Provide the (x, y) coordinate of the cell's center where the given text is located.  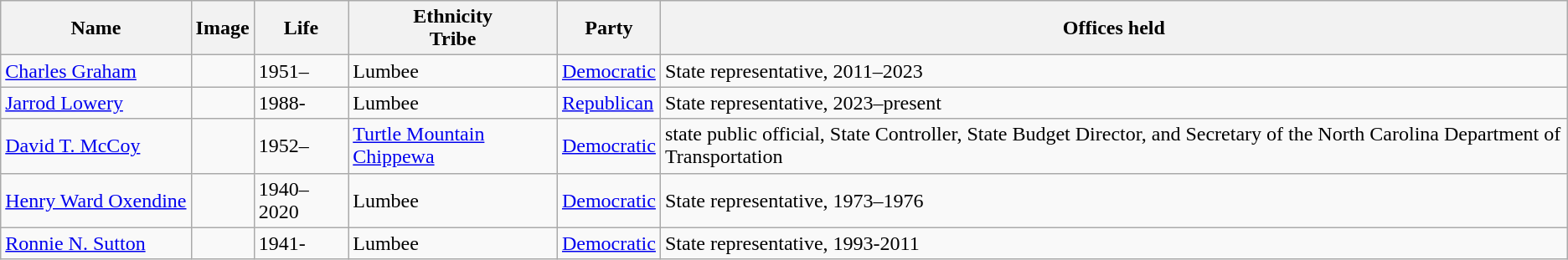
Henry Ward Oxendine (95, 201)
Ronnie N. Sutton (95, 243)
1941- (302, 243)
1940–2020 (302, 201)
State representative, 2011–2023 (1114, 71)
State representative, 2023–present (1114, 103)
1988- (302, 103)
Party (608, 28)
Jarrod Lowery (95, 103)
Life (302, 28)
1952– (302, 145)
EthnicityTribe (453, 28)
Name (95, 28)
Image (223, 28)
Republican (608, 103)
Charles Graham (95, 71)
state public official, State Controller, State Budget Director, and Secretary of the North Carolina Department of Transportation (1114, 145)
1951– (302, 71)
David T. McCoy (95, 145)
Turtle Mountain Chippewa (453, 145)
Offices held (1114, 28)
State representative, 1993-2011 (1114, 243)
State representative, 1973–1976 (1114, 201)
